Extract the (X, Y) coordinate from the center of the cell holding the provided text.  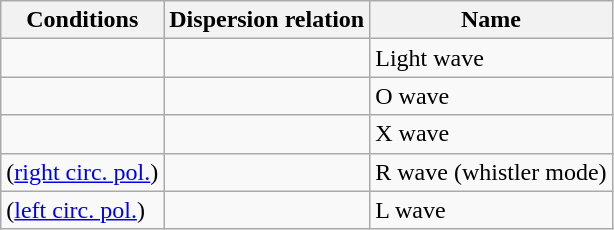
(left circ. pol.) (82, 210)
(right circ. pol.) (82, 172)
O wave (491, 96)
Conditions (82, 20)
X wave (491, 134)
Dispersion relation (267, 20)
L wave (491, 210)
Light wave (491, 58)
R wave (whistler mode) (491, 172)
Name (491, 20)
